Determine the [X, Y] coordinate at the center of the cell enclosing the given text.  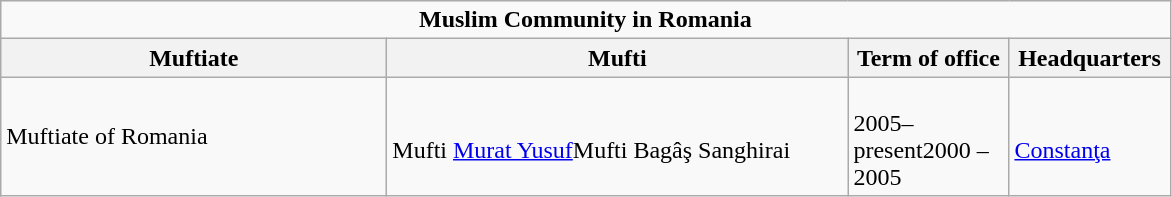
Term of office [928, 58]
Mufti Murat YusufMufti Bagâş Sanghirai [618, 136]
2005–present2000 – 2005 [928, 136]
Muftiate of Romania [194, 136]
Muslim Community in Romania [586, 20]
Constanţa [1090, 136]
Mufti [618, 58]
Headquarters [1090, 58]
Muftiate [194, 58]
